Detect which cell encompasses the target text, then output its [x, y] center coordinate. 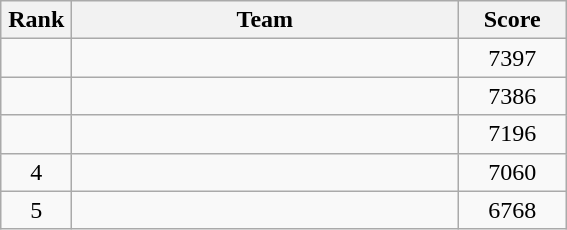
Rank [36, 20]
4 [36, 172]
7397 [512, 58]
7060 [512, 172]
5 [36, 210]
Score [512, 20]
Team [265, 20]
6768 [512, 210]
7386 [512, 96]
7196 [512, 134]
